Return the (X, Y) coordinate for the center point of the cell that contains the specified text.  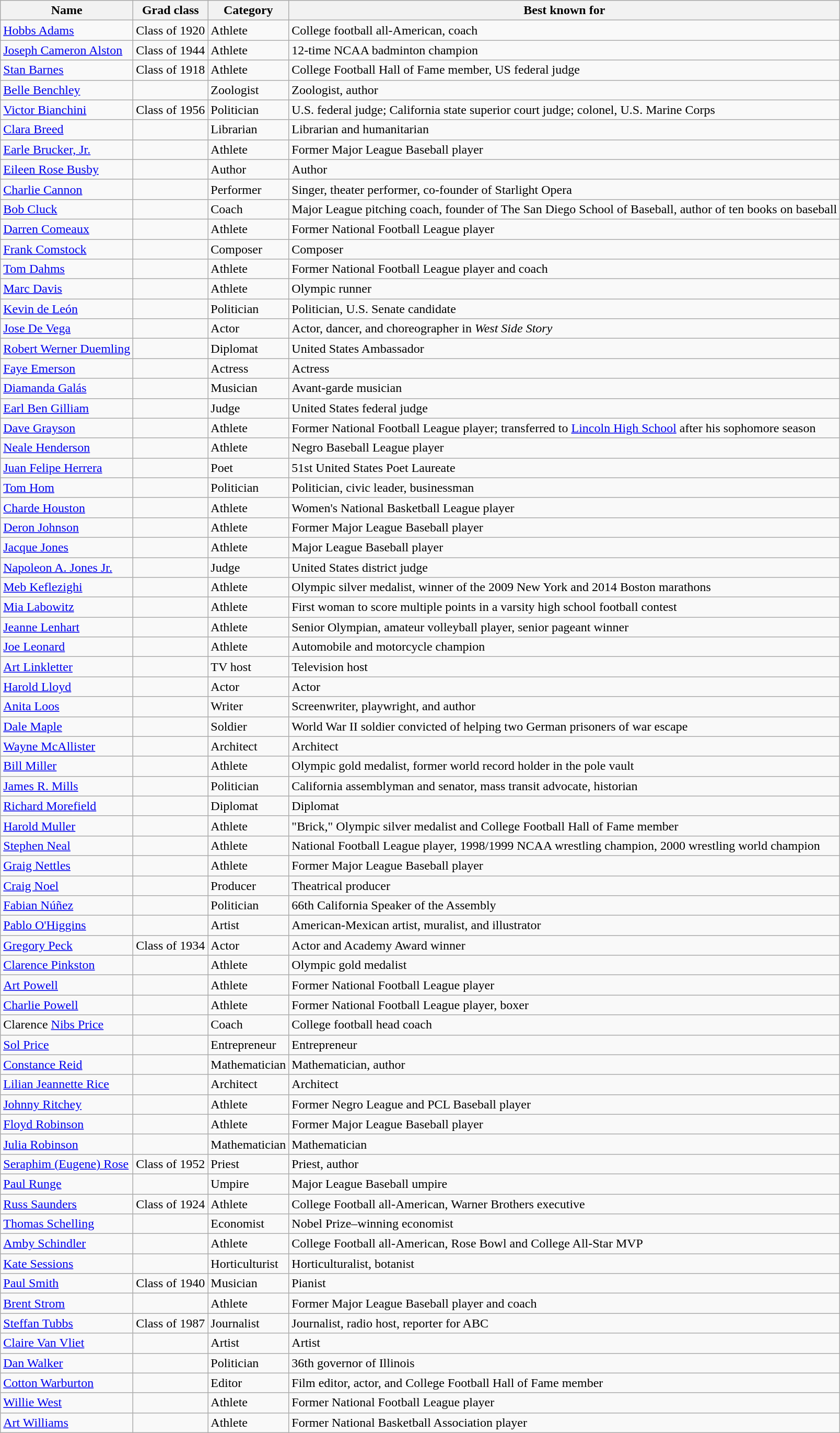
Earle Brucker, Jr. (67, 149)
Sol Price (67, 1045)
"Brick," Olympic silver medalist and College Football Hall of Fame member (564, 826)
TV host (249, 667)
Priest, author (564, 1164)
Former Negro League and PCL Baseball player (564, 1104)
Brent Strom (67, 1303)
Category (249, 10)
Dave Grayson (67, 428)
Hobbs Adams (67, 30)
Olympic gold medalist, former world record holder in the pole vault (564, 766)
Former National Football League player, boxer (564, 1005)
Russ Saunders (67, 1204)
Olympic gold medalist (564, 965)
Journalist (249, 1323)
Cotton Warburton (67, 1383)
Diamanda Galás (67, 388)
Dan Walker (67, 1363)
Amby Schindler (67, 1244)
Film editor, actor, and College Football Hall of Fame member (564, 1383)
Producer (249, 886)
Librarian and humanitarian (564, 130)
Richard Morefield (67, 806)
Graig Nettles (67, 865)
Major League pitching coach, founder of The San Diego School of Baseball, author of ten books on baseball (564, 209)
Former National Football League player and coach (564, 269)
Art Williams (67, 1423)
Bill Miller (67, 766)
College Football all-American, Warner Brothers executive (564, 1204)
Fabian Núñez (67, 906)
Politician, U.S. Senate candidate (564, 309)
Stephen Neal (67, 846)
U.S. federal judge; California state superior court judge; colonel, U.S. Marine Corps (564, 110)
National Football League player, 1998/1999 NCAA wrestling champion, 2000 wrestling world champion (564, 846)
Art Powell (67, 985)
Major League Baseball player (564, 547)
Major League Baseball umpire (564, 1184)
Floyd Robinson (67, 1124)
Kate Sessions (67, 1264)
Olympic runner (564, 289)
Mathematician, author (564, 1065)
Mia Labowitz (67, 607)
California assemblyman and senator, mass transit advocate, historian (564, 786)
Julia Robinson (67, 1144)
Steffan Tubbs (67, 1323)
Earl Ben Gilliam (67, 408)
Faye Emerson (67, 368)
Paul Runge (67, 1184)
Singer, theater performer, co-founder of Starlight Opera (564, 189)
Johnny Ritchey (67, 1104)
Class of 1918 (170, 70)
American-Mexican artist, muralist, and illustrator (564, 926)
Thomas Schelling (67, 1224)
36th governor of Illinois (564, 1363)
Pablo O'Higgins (67, 926)
Automobile and motorcycle champion (564, 647)
College Football Hall of Fame member, US federal judge (564, 70)
Wayne McAllister (67, 746)
Tom Dahms (67, 269)
Editor (249, 1383)
Clara Breed (67, 130)
Clarence Pinkston (67, 965)
12-time NCAA badminton champion (564, 50)
Class of 1944 (170, 50)
Deron Johnson (67, 527)
Horticulturalist, botanist (564, 1264)
Frank Comstock (67, 249)
Jose De Vega (67, 329)
Class of 1940 (170, 1284)
United States district judge (564, 567)
Harold Muller (67, 826)
Bob Cluck (67, 209)
Charde Houston (67, 507)
Grad class (170, 10)
Zoologist, author (564, 90)
College Football all-American, Rose Bowl and College All-Star MVP (564, 1244)
Former National Football League player; transferred to Lincoln High School after his sophomore season (564, 428)
Willie West (67, 1403)
Paul Smith (67, 1284)
Claire Van Vliet (67, 1343)
Craig Noel (67, 886)
Seraphim (Eugene) Rose (67, 1164)
College football all-American, coach (564, 30)
Marc Davis (67, 289)
Jeanne Lenhart (67, 627)
Television host (564, 667)
Class of 1956 (170, 110)
Women's National Basketball League player (564, 507)
Pianist (564, 1284)
Actor and Academy Award winner (564, 945)
Nobel Prize–winning economist (564, 1224)
Class of 1920 (170, 30)
Robert Werner Duemling (67, 349)
Librarian (249, 130)
Writer (249, 707)
Politician, civic leader, businessman (564, 488)
Journalist, radio host, reporter for ABC (564, 1323)
Charlie Cannon (67, 189)
Gregory Peck (67, 945)
Art Linkletter (67, 667)
Former National Basketball Association player (564, 1423)
Class of 1924 (170, 1204)
Dale Maple (67, 726)
Harold Lloyd (67, 687)
Best known for (564, 10)
Meb Keflezighi (67, 587)
Clarence Nibs Price (67, 1025)
United States Ambassador (564, 349)
51st United States Poet Laureate (564, 468)
Class of 1934 (170, 945)
Lilian Jeannette Rice (67, 1084)
Soldier (249, 726)
Darren Comeaux (67, 229)
Priest (249, 1164)
Tom Hom (67, 488)
Name (67, 10)
United States federal judge (564, 408)
Joe Leonard (67, 647)
Actor, dancer, and choreographer in West Side Story (564, 329)
Juan Felipe Herrera (67, 468)
Victor Bianchini (67, 110)
James R. Mills (67, 786)
Stan Barnes (67, 70)
Constance Reid (67, 1065)
Negro Baseball League player (564, 448)
Charlie Powell (67, 1005)
Screenwriter, playwright, and author (564, 707)
First woman to score multiple points in a varsity high school football contest (564, 607)
Senior Olympian, amateur volleyball player, senior pageant winner (564, 627)
Economist (249, 1224)
Former Major League Baseball player and coach (564, 1303)
Zoologist (249, 90)
Eileen Rose Busby (67, 169)
World War II soldier convicted of helping two German prisoners of war escape (564, 726)
Theatrical producer (564, 886)
Umpire (249, 1184)
Performer (249, 189)
Neale Henderson (67, 448)
Anita Loos (67, 707)
Olympic silver medalist, winner of the 2009 New York and 2014 Boston marathons (564, 587)
College football head coach (564, 1025)
Jacque Jones (67, 547)
66th California Speaker of the Assembly (564, 906)
Poet (249, 468)
Horticulturist (249, 1264)
Napoleon A. Jones Jr. (67, 567)
Joseph Cameron Alston (67, 50)
Class of 1952 (170, 1164)
Kevin de León (67, 309)
Class of 1987 (170, 1323)
Belle Benchley (67, 90)
Avant-garde musician (564, 388)
